Return the (x, y) coordinate for the center point of the cell that contains the specified text.  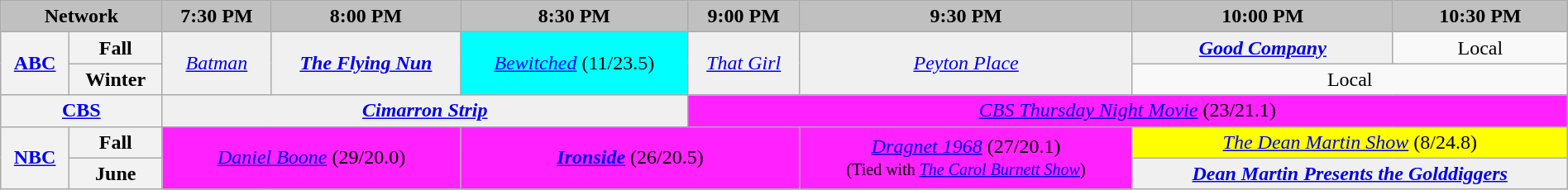
8:00 PM (366, 17)
9:00 PM (744, 17)
Dragnet 1968 (27/20.1)(Tied with The Carol Burnett Show) (966, 158)
Cimarron Strip (425, 111)
The Flying Nun (366, 64)
Peyton Place (966, 64)
10:00 PM (1262, 17)
10:30 PM (1480, 17)
The Dean Martin Show (8/24.8) (1350, 142)
NBC (35, 158)
7:30 PM (217, 17)
That Girl (744, 64)
CBS Thursday Night Movie (23/21.1) (1128, 111)
CBS (81, 111)
ABC (35, 64)
June (115, 173)
Winter (115, 79)
Batman (217, 64)
Good Company (1262, 48)
Network (81, 17)
Bewitched (11/23.5) (574, 64)
8:30 PM (574, 17)
Daniel Boone (29/20.0) (311, 158)
9:30 PM (966, 17)
Ironside (26/20.5) (630, 158)
Dean Martin Presents the Golddiggers (1350, 173)
